Pinpoint the cell where the given text exists, returning its (X, Y) midpoint coordinate. 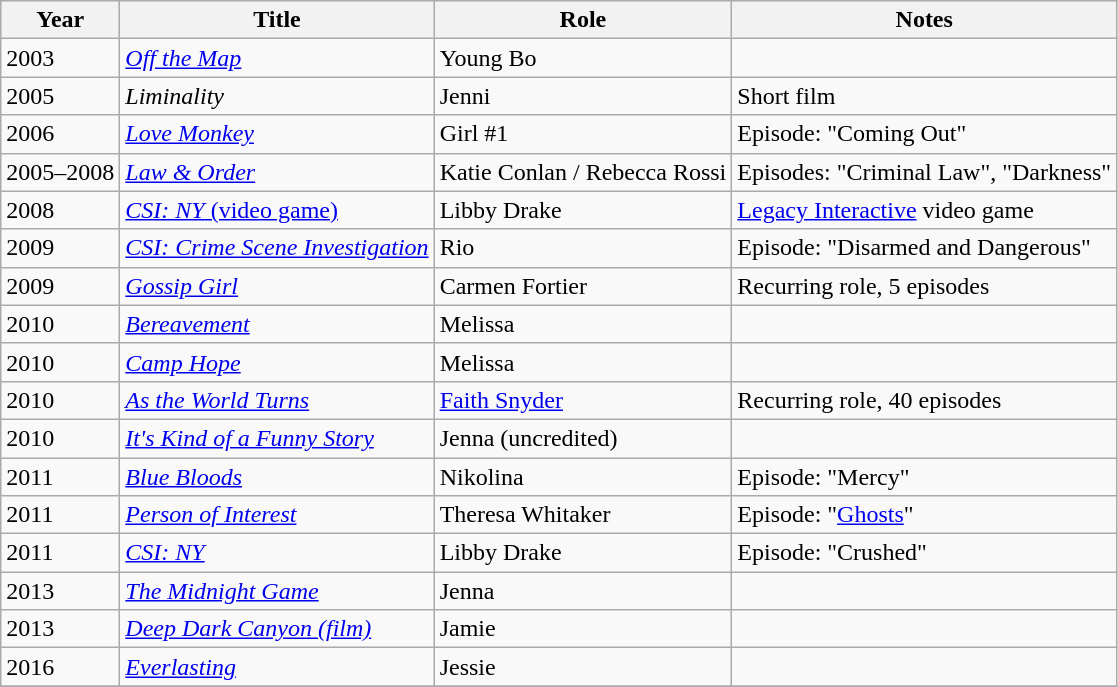
CSI: Crime Scene Investigation (277, 248)
Young Bo (583, 58)
Recurring role, 5 episodes (924, 286)
CSI: NY (video game) (277, 210)
Recurring role, 40 episodes (924, 400)
2016 (60, 667)
2006 (60, 134)
Gossip Girl (277, 286)
Episode: "Disarmed and Dangerous" (924, 248)
Year (60, 20)
2005–2008 (60, 172)
Love Monkey (277, 134)
Title (277, 20)
Camp Hope (277, 362)
Rio (583, 248)
2003 (60, 58)
CSI: NY (277, 553)
Episode: "Crushed" (924, 553)
Person of Interest (277, 515)
Short film (924, 96)
Jenni (583, 96)
Jamie (583, 629)
Deep Dark Canyon (film) (277, 629)
Jenna (uncredited) (583, 438)
2005 (60, 96)
Episode: "Mercy" (924, 477)
Episode: "Coming Out" (924, 134)
Role (583, 20)
The Midnight Game (277, 591)
Carmen Fortier (583, 286)
Everlasting (277, 667)
Episode: "Ghosts" (924, 515)
Jenna (583, 591)
Notes (924, 20)
Liminality (277, 96)
Law & Order (277, 172)
Theresa Whitaker (583, 515)
Girl #1 (583, 134)
Episodes: "Criminal Law", "Darkness" (924, 172)
Nikolina (583, 477)
It's Kind of a Funny Story (277, 438)
2008 (60, 210)
Katie Conlan / Rebecca Rossi (583, 172)
Off the Map (277, 58)
As the World Turns (277, 400)
Blue Bloods (277, 477)
Bereavement (277, 324)
Legacy Interactive video game (924, 210)
Jessie (583, 667)
Faith Snyder (583, 400)
